Locate the cell with the specified text and output its [X, Y] center coordinate. 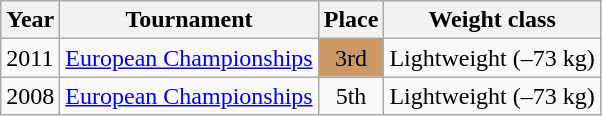
Year [30, 20]
5th [351, 96]
Weight class [492, 20]
3rd [351, 58]
Tournament [189, 20]
2008 [30, 96]
Place [351, 20]
2011 [30, 58]
